Extract the (X, Y) coordinate from the center of the cell holding the provided text.  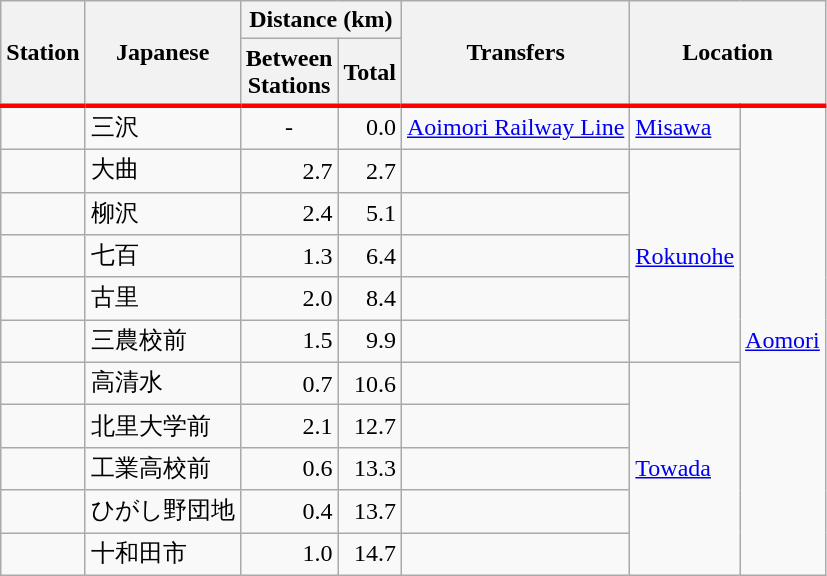
0.7 (289, 384)
古里 (162, 298)
ひがし野団地 (162, 512)
高清水 (162, 384)
2.4 (289, 214)
Station (43, 54)
Transfers (515, 54)
三農校前 (162, 342)
9.9 (370, 342)
Aomori (783, 340)
1.0 (289, 554)
1.5 (289, 342)
Total (370, 72)
13.7 (370, 512)
Rokunohe (685, 256)
三沢 (162, 127)
工業高校前 (162, 468)
8.4 (370, 298)
十和田市 (162, 554)
0.4 (289, 512)
14.7 (370, 554)
6.4 (370, 256)
10.6 (370, 384)
Distance (km) (320, 20)
0.0 (370, 127)
Towada (685, 468)
柳沢 (162, 214)
5.1 (370, 214)
- (289, 127)
Misawa (685, 127)
0.6 (289, 468)
Aoimori Railway Line (515, 127)
北里大学前 (162, 426)
Japanese (162, 54)
2.1 (289, 426)
12.7 (370, 426)
七百 (162, 256)
1.3 (289, 256)
大曲 (162, 170)
13.3 (370, 468)
Location (728, 54)
BetweenStations (289, 72)
2.0 (289, 298)
